Extract the [x, y] coordinate from the center of the cell holding the provided text.  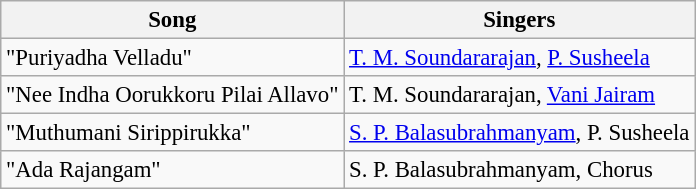
"Puriyadha Velladu" [172, 58]
T. M. Soundararajan, P. Susheela [520, 58]
Song [172, 20]
"Ada Rajangam" [172, 170]
"Muthumani Sirippirukka" [172, 133]
T. M. Soundararajan, Vani Jairam [520, 95]
Singers [520, 20]
"Nee Indha Oorukkoru Pilai Allavo" [172, 95]
S. P. Balasubrahmanyam, P. Susheela [520, 133]
S. P. Balasubrahmanyam, Chorus [520, 170]
